Detect which cell encompasses the target text, then output its (X, Y) center coordinate. 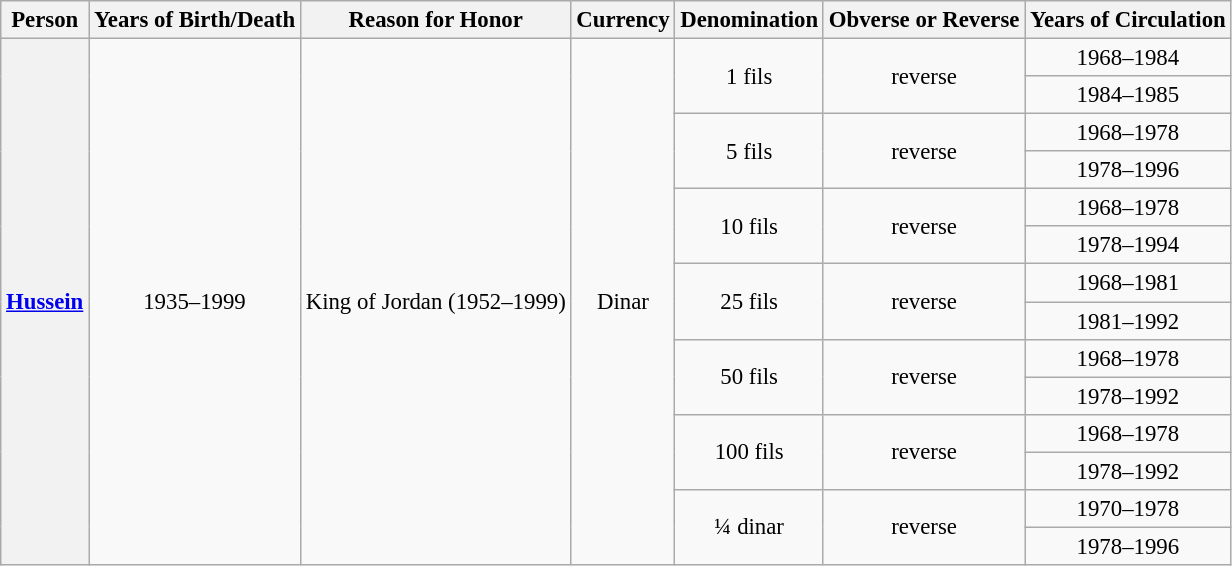
100 fils (750, 452)
Years of Birth/Death (195, 20)
1970–1978 (1128, 509)
1 fils (750, 76)
1968–1981 (1128, 283)
1981–1992 (1128, 321)
1935–1999 (195, 302)
¼ dinar (750, 528)
King of Jordan (1952–1999) (436, 302)
1978–1994 (1128, 245)
1984–1985 (1128, 95)
Reason for Honor (436, 20)
Hussein (45, 302)
Dinar (623, 302)
Currency (623, 20)
5 fils (750, 152)
Obverse or Reverse (924, 20)
25 fils (750, 302)
Denomination (750, 20)
50 fils (750, 376)
10 fils (750, 226)
1968–1984 (1128, 58)
Years of Circulation (1128, 20)
Person (45, 20)
